Extract the [X, Y] coordinate from the center of the cell holding the provided text.  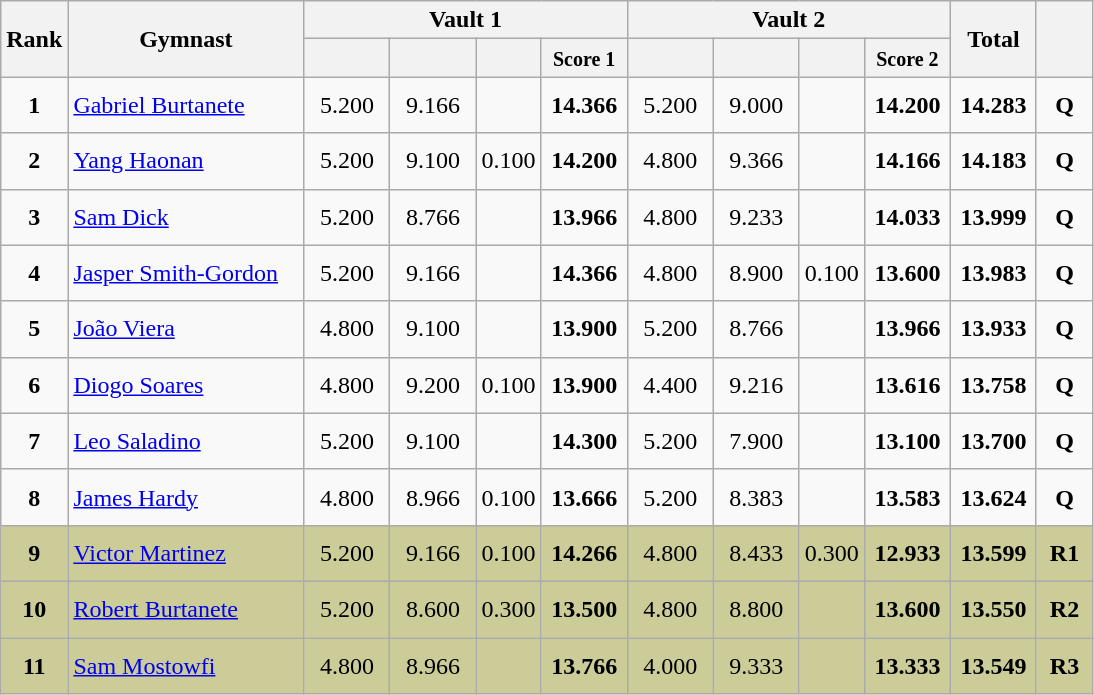
James Hardy [186, 497]
R2 [1064, 609]
13.766 [584, 666]
Score 1 [584, 58]
9.200 [433, 385]
4.400 [670, 385]
2 [34, 161]
8.383 [756, 497]
Diogo Soares [186, 385]
13.983 [993, 273]
Sam Dick [186, 217]
Rank [34, 39]
13.700 [993, 441]
14.283 [993, 105]
4.000 [670, 666]
Sam Mostowfi [186, 666]
9 [34, 553]
João Viera [186, 329]
Total [993, 39]
11 [34, 666]
13.500 [584, 609]
Leo Saladino [186, 441]
8.433 [756, 553]
8.900 [756, 273]
Jasper Smith-Gordon [186, 273]
13.999 [993, 217]
13.933 [993, 329]
13.100 [907, 441]
9.233 [756, 217]
9.333 [756, 666]
13.599 [993, 553]
7.900 [756, 441]
Vault 1 [466, 20]
12.933 [907, 553]
R3 [1064, 666]
Gymnast [186, 39]
7 [34, 441]
Gabriel Burtanete [186, 105]
13.550 [993, 609]
13.583 [907, 497]
Victor Martinez [186, 553]
Score 2 [907, 58]
13.758 [993, 385]
8.800 [756, 609]
13.616 [907, 385]
10 [34, 609]
14.166 [907, 161]
Robert Burtanete [186, 609]
8 [34, 497]
3 [34, 217]
13.666 [584, 497]
13.333 [907, 666]
Vault 2 [788, 20]
9.000 [756, 105]
14.183 [993, 161]
14.300 [584, 441]
5 [34, 329]
6 [34, 385]
13.549 [993, 666]
4 [34, 273]
13.624 [993, 497]
R1 [1064, 553]
14.266 [584, 553]
9.366 [756, 161]
1 [34, 105]
9.216 [756, 385]
Yang Haonan [186, 161]
14.033 [907, 217]
8.600 [433, 609]
